Scan for the cell matching the given text and deliver its [X, Y] coordinate at center. 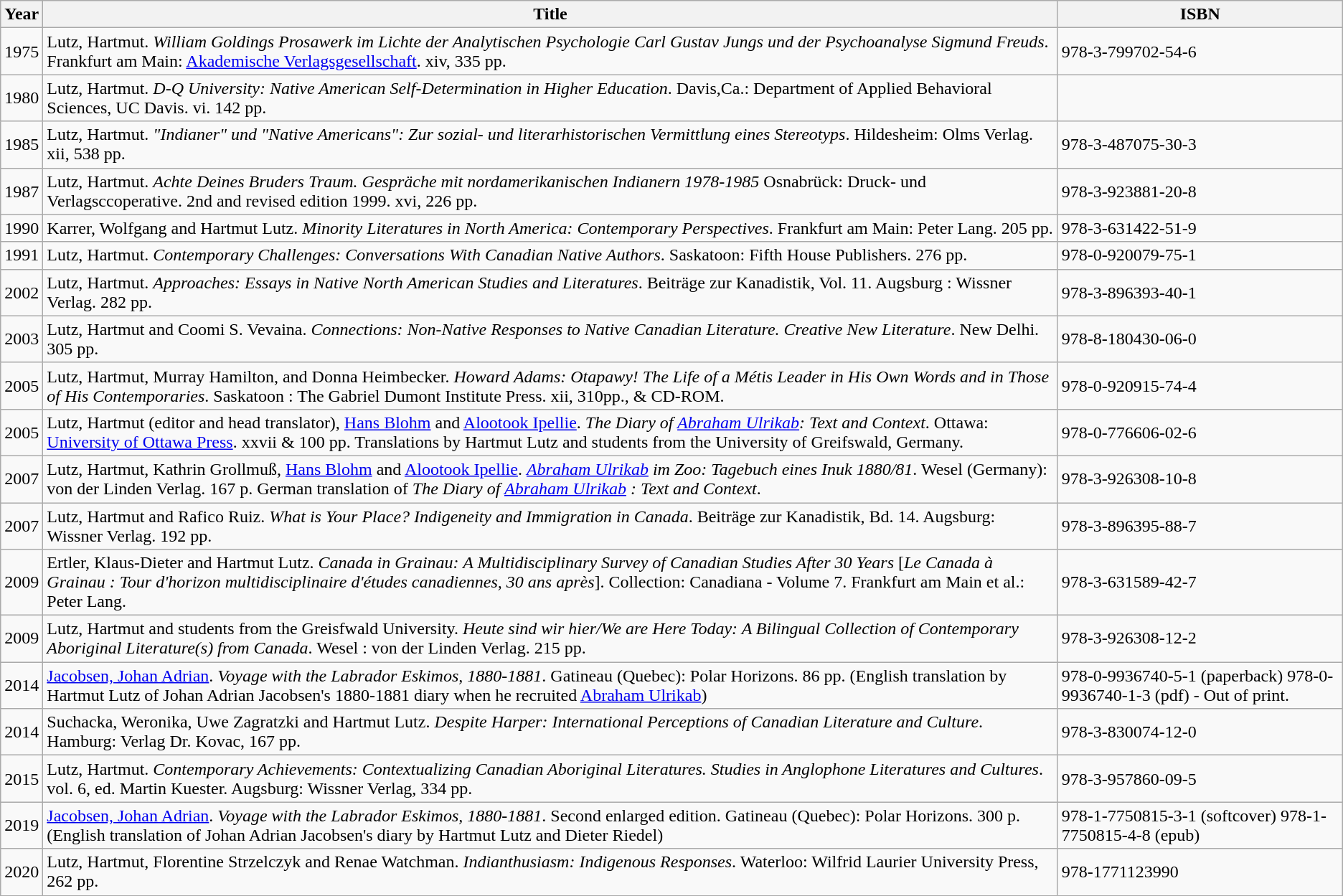
978-3-487075-30-3 [1200, 145]
Lutz, Hartmut and Coomi S. Vevaina. Connections: Non-Native Responses to Native Canadian Literature. Creative New Literature. New Delhi. 305 pp. [550, 339]
978-3-923881-20-8 [1200, 191]
Title [550, 14]
2003 [22, 339]
978-8-180430-06-0 [1200, 339]
2020 [22, 872]
978-3-799702-54-6 [1200, 52]
1991 [22, 255]
978-0-776606-02-6 [1200, 432]
978-0-9936740-5-1 (paperback) 978-0-9936740-1-3 (pdf) - Out of print. [1200, 686]
Karrer, Wolfgang and Hartmut Lutz. Minority Literatures in North America: Contemporary Perspectives. Frankfurt am Main: Peter Lang. 205 pp. [550, 228]
1990 [22, 228]
1980 [22, 98]
1985 [22, 145]
2015 [22, 779]
978-3-896393-40-1 [1200, 293]
ISBN [1200, 14]
978-3-830074-12-0 [1200, 732]
978-0-920079-75-1 [1200, 255]
Lutz, Hartmut. Contemporary Challenges: Conversations With Canadian Native Authors. Saskatoon: Fifth House Publishers. 276 pp. [550, 255]
978-3-926308-10-8 [1200, 479]
978-3-957860-09-5 [1200, 779]
2002 [22, 293]
978-0-920915-74-4 [1200, 386]
2019 [22, 825]
Lutz, Hartmut, Florentine Strzelczyk and Renae Watchman. Indianthusiasm: Indigenous Responses. Waterloo: Wilfrid Laurier University Press, 262 pp. [550, 872]
1987 [22, 191]
978-3-926308-12-2 [1200, 638]
Year [22, 14]
978-3-896395-88-7 [1200, 525]
978-3-631589-42-7 [1200, 583]
978-3-631422-51-9 [1200, 228]
978-1-7750815-3-1 (softcover) 978-1-7750815-4-8 (epub) [1200, 825]
978-1771123990 [1200, 872]
1975 [22, 52]
